Return (x, y) of the center of cell containing provided text 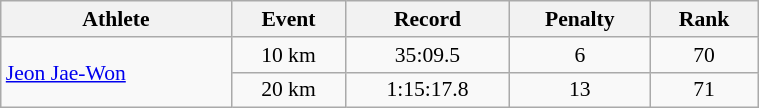
Penalty (580, 19)
20 km (288, 90)
1:15:17.8 (428, 90)
70 (704, 55)
10 km (288, 55)
Record (428, 19)
Athlete (116, 19)
Jeon Jae-Won (116, 72)
Event (288, 19)
71 (704, 90)
Rank (704, 19)
13 (580, 90)
6 (580, 55)
35:09.5 (428, 55)
